Scan for the cell matching the given text and deliver its (X, Y) coordinate at center. 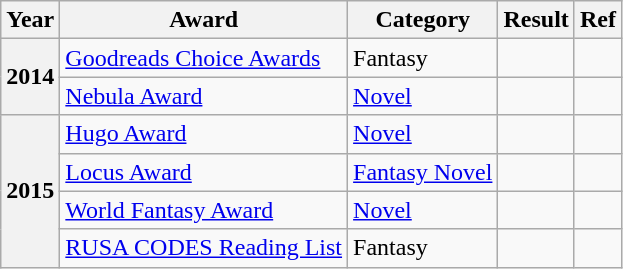
World Fantasy Award (204, 210)
Locus Award (204, 172)
2014 (30, 77)
Fantasy Novel (423, 172)
RUSA CODES Reading List (204, 248)
2015 (30, 191)
Goodreads Choice Awards (204, 58)
Result (536, 20)
Category (423, 20)
Year (30, 20)
Hugo Award (204, 134)
Ref (598, 20)
Award (204, 20)
Nebula Award (204, 96)
